Provide the [X, Y] coordinate of the cell's center where the given text is located.  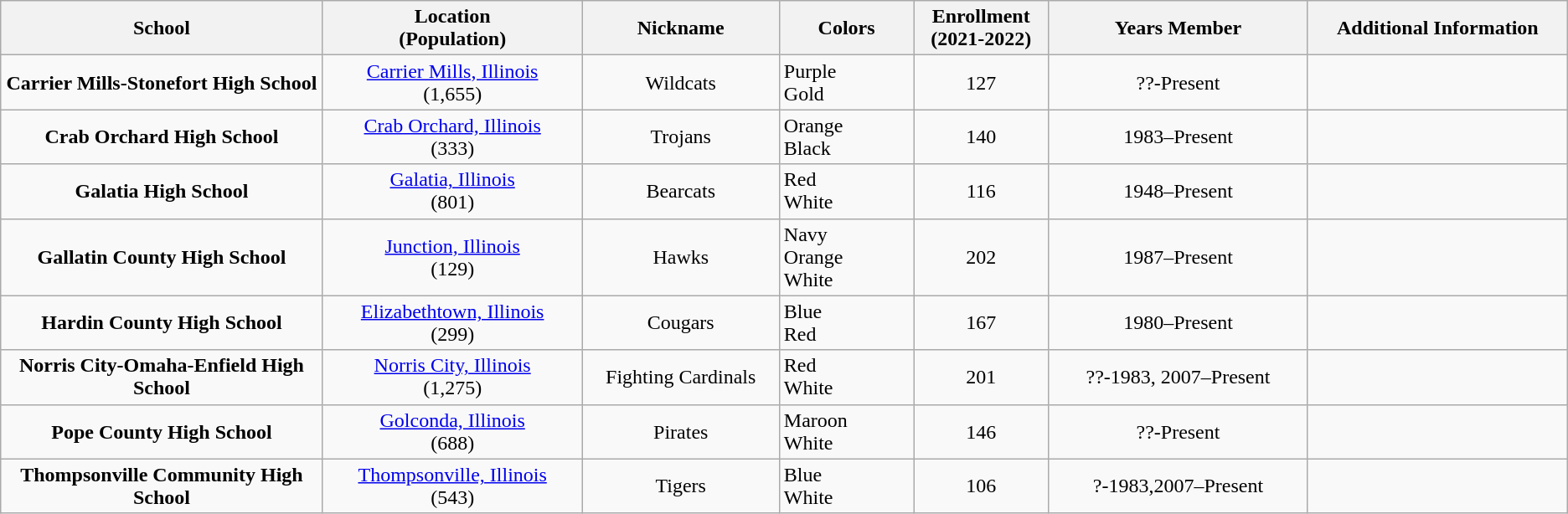
Wildcats [680, 82]
Colors [846, 28]
School [162, 28]
Golconda, Illinois(688) [452, 432]
Purple Gold [846, 82]
Tigers [680, 486]
Cougars [680, 323]
Navy Orange White [846, 257]
Additional Information [1437, 28]
?-1983,2007–Present [1179, 486]
Fighting Cardinals [680, 377]
201 [982, 377]
167 [982, 323]
127 [982, 82]
Carrier Mills, Illinois(1,655) [452, 82]
Galatia, Illinois(801) [452, 191]
Location(Population) [452, 28]
Maroon White [846, 432]
116 [982, 191]
Pope County High School [162, 432]
Crab Orchard High School [162, 137]
Norris City-Omaha-Enfield High School [162, 377]
Enrollment(2021-2022) [982, 28]
Hawks [680, 257]
1987–Present [1179, 257]
1983–Present [1179, 137]
1948–Present [1179, 191]
Norris City, Illinois(1,275) [452, 377]
Pirates [680, 432]
Years Member [1179, 28]
Thompsonville Community High School [162, 486]
Blue White [846, 486]
Trojans [680, 137]
??-1983, 2007–Present [1179, 377]
202 [982, 257]
Orange Black [846, 137]
146 [982, 432]
Blue Red [846, 323]
Bearcats [680, 191]
1980–Present [1179, 323]
Gallatin County High School [162, 257]
Thompsonville, Illinois(543) [452, 486]
Hardin County High School [162, 323]
Crab Orchard, Illinois(333) [452, 137]
Carrier Mills-Stonefort High School [162, 82]
Galatia High School [162, 191]
Junction, Illinois(129) [452, 257]
140 [982, 137]
Nickname [680, 28]
106 [982, 486]
Elizabethtown, Illinois(299) [452, 323]
